Determine the [x, y] coordinate at the center of the cell enclosing the given text.  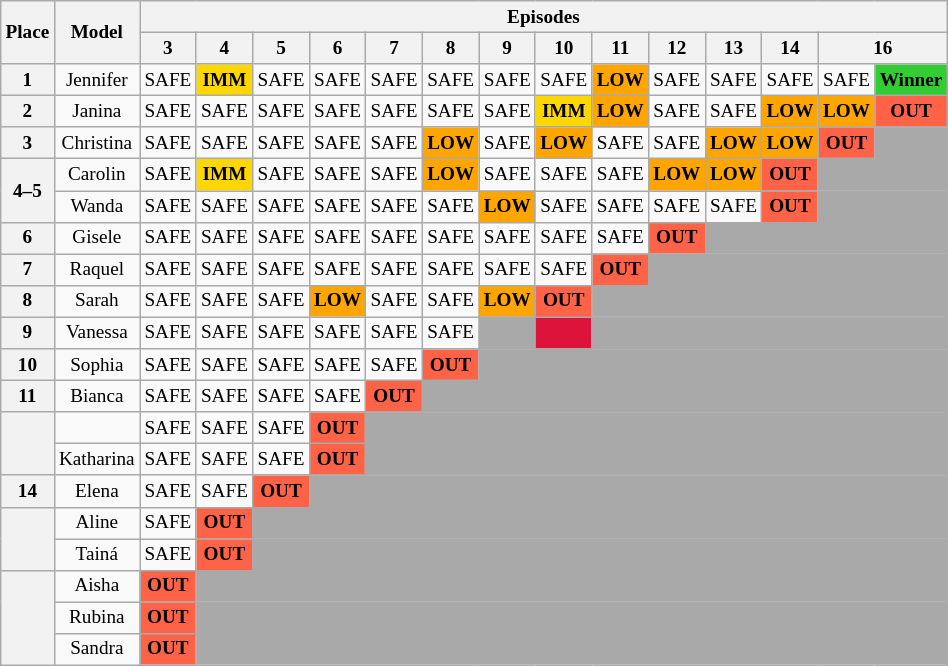
1 [28, 80]
Wanda [97, 206]
Katharina [97, 460]
2 [28, 111]
Janina [97, 111]
Model [97, 32]
5 [282, 48]
Jennifer [97, 80]
4 [224, 48]
Aline [97, 523]
Raquel [97, 270]
Christina [97, 143]
Bianca [97, 396]
Sarah [97, 301]
13 [734, 48]
Tainá [97, 554]
Vanessa [97, 333]
Winner [911, 80]
16 [882, 48]
Sandra [97, 649]
Carolin [97, 175]
Elena [97, 491]
Episodes [544, 17]
Sophia [97, 365]
Place [28, 32]
12 [678, 48]
Aisha [97, 586]
4–5 [28, 190]
Gisele [97, 238]
Rubina [97, 618]
